Capture the cell that displays the provided text and extract its [x, y] central coordinate. 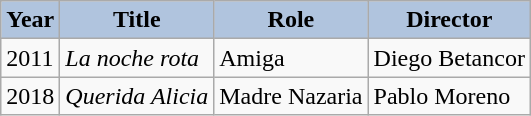
Role [291, 20]
Pablo Moreno [449, 96]
Querida Alicia [137, 96]
Title [137, 20]
Year [30, 20]
2011 [30, 58]
Amiga [291, 58]
Madre Nazaria [291, 96]
Director [449, 20]
La noche rota [137, 58]
2018 [30, 96]
Diego Betancor [449, 58]
